Identify which cell holds the provided text, then report its [x, y] central coordinate. 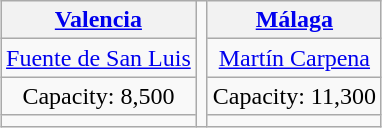
Martín Carpena [294, 58]
Valencia [99, 20]
Fuente de San Luis [99, 58]
Capacity: 11,300 [294, 96]
Capacity: 8,500 [99, 96]
Málaga [294, 20]
